Provide the [X, Y] coordinate of the cell's center where the given text is located.  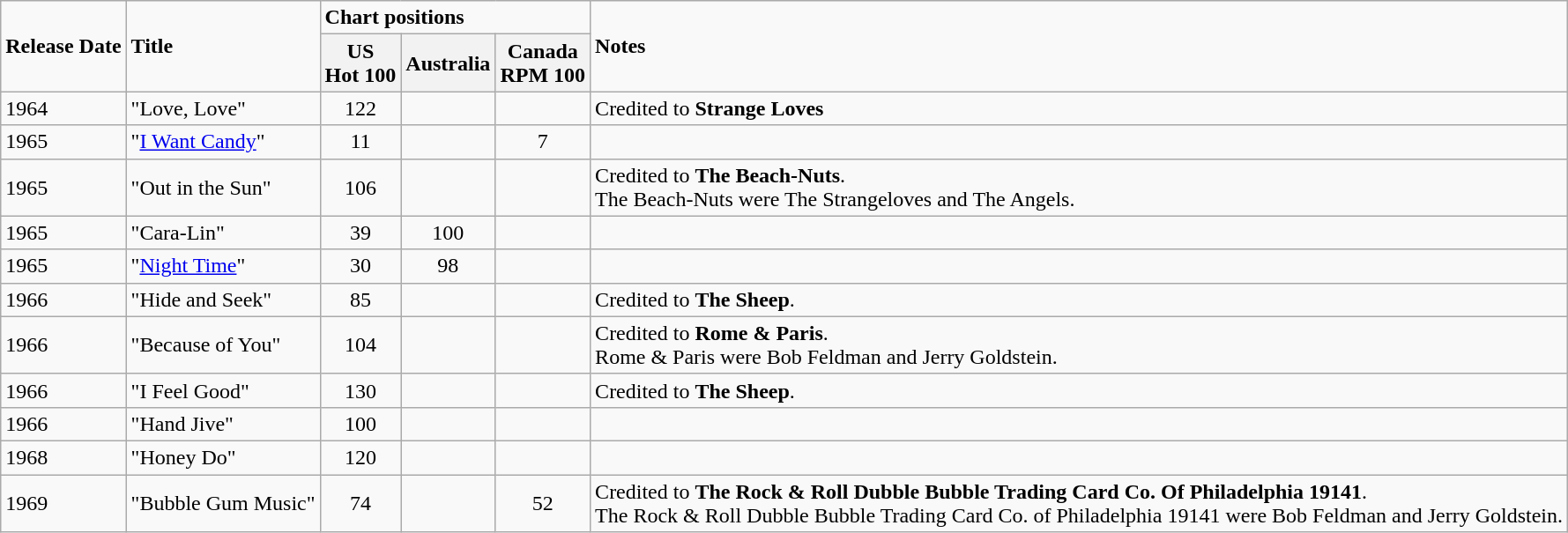
122 [360, 108]
1964 [63, 108]
30 [360, 266]
1969 [63, 502]
Chart positions [455, 18]
"I Feel Good" [223, 390]
1968 [63, 457]
Credited to Rome & Paris. Rome & Paris were Bob Feldman and Jerry Goldstein. [1079, 345]
85 [360, 300]
"Honey Do" [223, 457]
"Hand Jive" [223, 424]
104 [360, 345]
106 [360, 187]
"Love, Love" [223, 108]
7 [543, 142]
"Because of You" [223, 345]
"Out in the Sun" [223, 187]
39 [360, 233]
"Hide and Seek" [223, 300]
Canada RPM 100 [543, 63]
Australia [448, 63]
74 [360, 502]
"Night Time" [223, 266]
"Cara-Lin" [223, 233]
120 [360, 457]
Credited to The Beach-Nuts. The Beach-Nuts were The Strangeloves and The Angels. [1079, 187]
98 [448, 266]
"I Want Candy" [223, 142]
130 [360, 390]
Release Date [63, 46]
Credited to Strange Loves [1079, 108]
"Bubble Gum Music" [223, 502]
11 [360, 142]
Title [223, 46]
52 [543, 502]
US Hot 100 [360, 63]
Notes [1079, 46]
